Pinpoint the cell where the given text exists, returning its [x, y] midpoint coordinate. 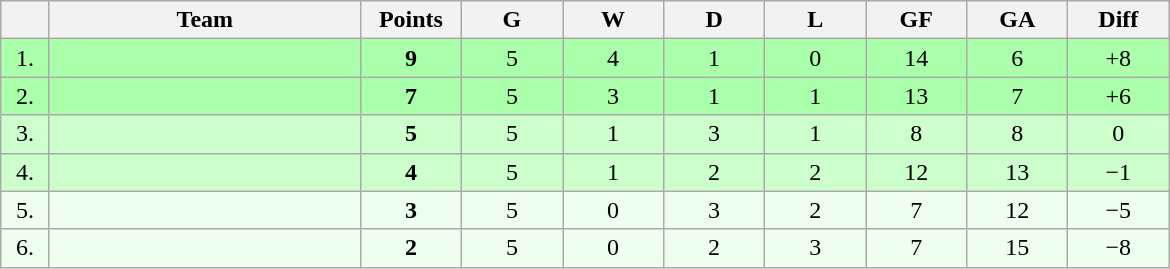
−8 [1118, 248]
Points [410, 20]
L [816, 20]
Team [204, 20]
3. [26, 134]
4. [26, 172]
GF [916, 20]
14 [916, 58]
G [512, 20]
15 [1018, 248]
+8 [1118, 58]
D [714, 20]
−1 [1118, 172]
2. [26, 96]
5. [26, 210]
Diff [1118, 20]
+6 [1118, 96]
−5 [1118, 210]
9 [410, 58]
6 [1018, 58]
1. [26, 58]
6. [26, 248]
W [612, 20]
GA [1018, 20]
